Return the [X, Y] coordinate for the center point of the cell that contains the specified text.  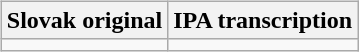
IPA transcription [263, 20]
Slovak original [84, 20]
